Identify which cell holds the provided text, then report its [X, Y] central coordinate. 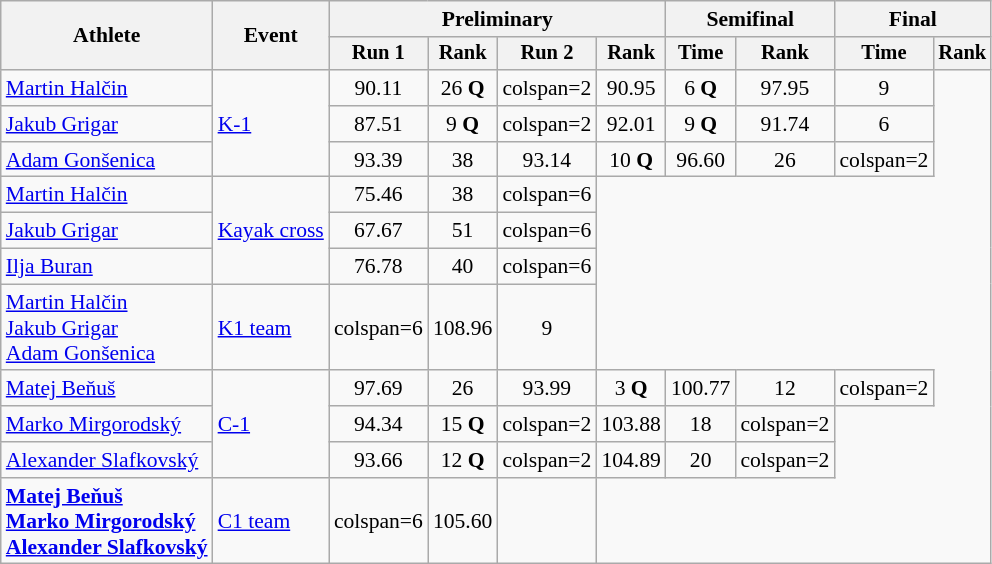
Kayak cross [271, 230]
93.66 [378, 460]
6 [884, 124]
12 Q [462, 460]
10 Q [630, 160]
Adam Gonšenica [107, 160]
92.01 [630, 124]
Run 2 [546, 54]
Event [271, 36]
Matej Beňuš [107, 389]
100.77 [700, 389]
Preliminary [498, 19]
108.96 [462, 328]
Ilja Buran [107, 267]
87.51 [378, 124]
26 Q [462, 88]
12 [784, 389]
97.95 [784, 88]
Marko Mirgorodský [107, 424]
Semifinal [750, 19]
93.39 [378, 160]
97.69 [378, 389]
40 [462, 267]
104.89 [630, 460]
15 Q [462, 424]
51 [462, 231]
K1 team [271, 328]
Run 1 [378, 54]
94.34 [378, 424]
Final [912, 19]
6 Q [700, 88]
C-1 [271, 424]
Alexander Slafkovský [107, 460]
3 Q [630, 389]
Martin HalčinJakub GrigarAdam Gonšenica [107, 328]
K-1 [271, 124]
91.74 [784, 124]
103.88 [630, 424]
75.46 [378, 195]
Athlete [107, 36]
90.11 [378, 88]
96.60 [700, 160]
90.95 [630, 88]
76.78 [378, 267]
18 [700, 424]
93.14 [546, 160]
20 [700, 460]
67.67 [378, 231]
93.99 [546, 389]
